Extract the [X, Y] coordinate from the center of the cell holding the provided text.  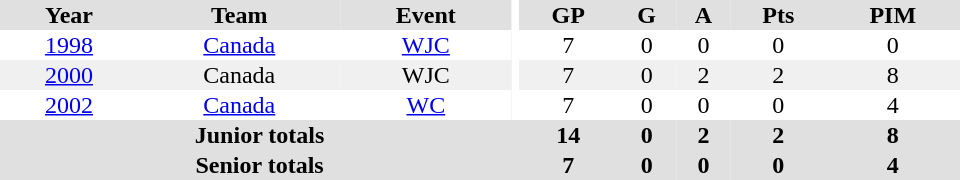
PIM [893, 15]
2002 [69, 105]
A [704, 15]
WC [426, 105]
2000 [69, 75]
Junior totals [260, 135]
1998 [69, 45]
Team [240, 15]
GP [568, 15]
Senior totals [260, 165]
Pts [778, 15]
Event [426, 15]
Year [69, 15]
G [646, 15]
14 [568, 135]
